Return the [x, y] coordinate for the center point of the cell that contains the specified text.  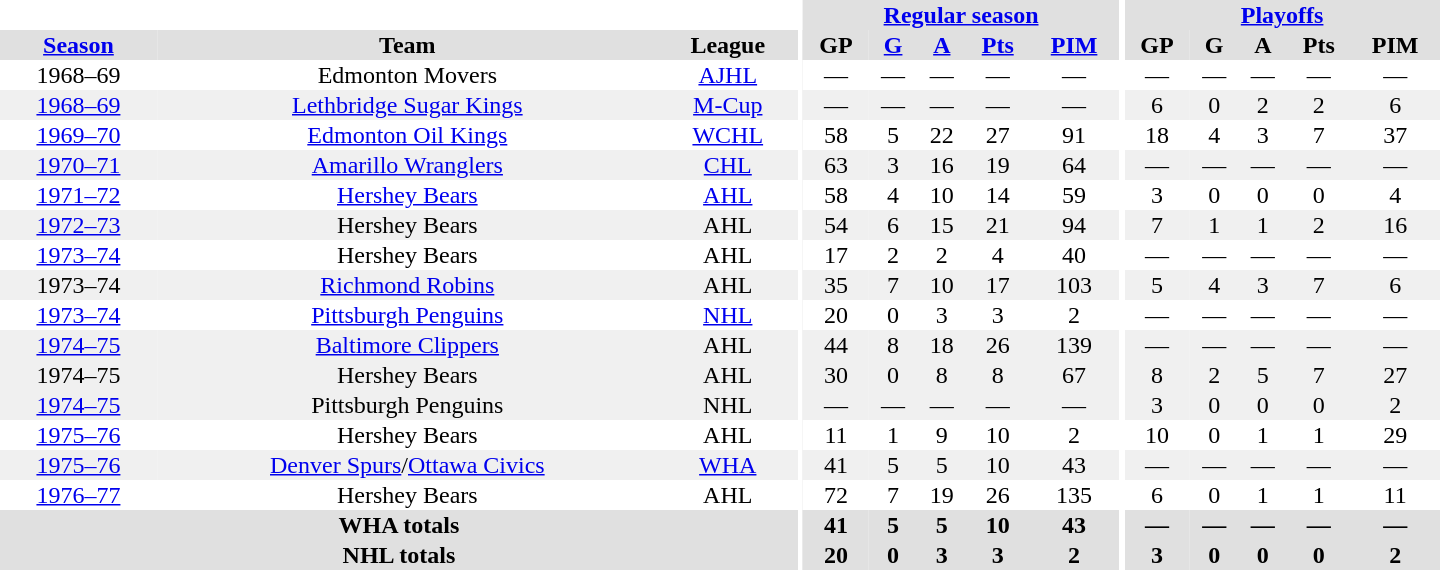
Edmonton Oil Kings [408, 135]
CHL [728, 165]
30 [836, 375]
64 [1074, 165]
139 [1074, 345]
Regular season [961, 15]
9 [942, 435]
1976–77 [78, 495]
Denver Spurs/Ottawa Civics [408, 465]
WCHL [728, 135]
Amarillo Wranglers [408, 165]
103 [1074, 285]
1972–73 [78, 225]
35 [836, 285]
15 [942, 225]
AJHL [728, 75]
14 [998, 195]
1971–72 [78, 195]
67 [1074, 375]
72 [836, 495]
NHL totals [399, 555]
Richmond Robins [408, 285]
Team [408, 45]
44 [836, 345]
91 [1074, 135]
WHA [728, 465]
Season [78, 45]
94 [1074, 225]
29 [1395, 435]
Lethbridge Sugar Kings [408, 105]
Baltimore Clippers [408, 345]
League [728, 45]
1969–70 [78, 135]
WHA totals [399, 525]
54 [836, 225]
63 [836, 165]
59 [1074, 195]
37 [1395, 135]
M-Cup [728, 105]
1970–71 [78, 165]
40 [1074, 255]
22 [942, 135]
Playoffs [1282, 15]
Edmonton Movers [408, 75]
21 [998, 225]
135 [1074, 495]
